Scan for the cell matching the given text and deliver its (X, Y) coordinate at center. 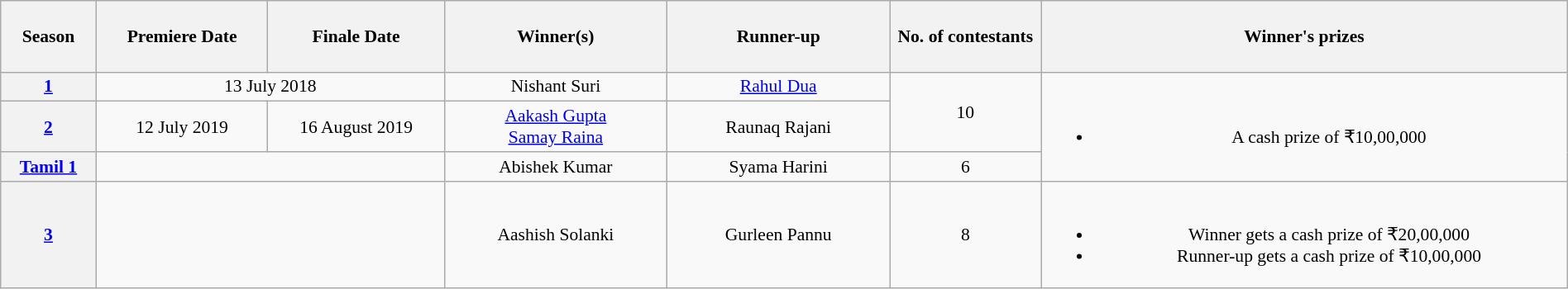
Finale Date (356, 36)
10 (966, 112)
Runner-up (779, 36)
Premiere Date (182, 36)
6 (966, 167)
No. of contestants (966, 36)
2 (48, 127)
3 (48, 235)
Syama Harini (779, 167)
Nishant Suri (556, 88)
Abishek Kumar (556, 167)
Season (48, 36)
8 (966, 235)
12 July 2019 (182, 127)
13 July 2018 (270, 88)
Aakash GuptaSamay Raina (556, 127)
Raunaq Rajani (779, 127)
16 August 2019 (356, 127)
Tamil 1 (48, 167)
Winner's prizes (1304, 36)
Rahul Dua (779, 88)
Winner gets a cash prize of ₹20,00,000Runner-up gets a cash prize of ₹10,00,000 (1304, 235)
1 (48, 88)
Aashish Solanki (556, 235)
A cash prize of ₹10,00,000 (1304, 127)
Winner(s) (556, 36)
Gurleen Pannu (779, 235)
